Return (x, y) of the center of cell containing provided text 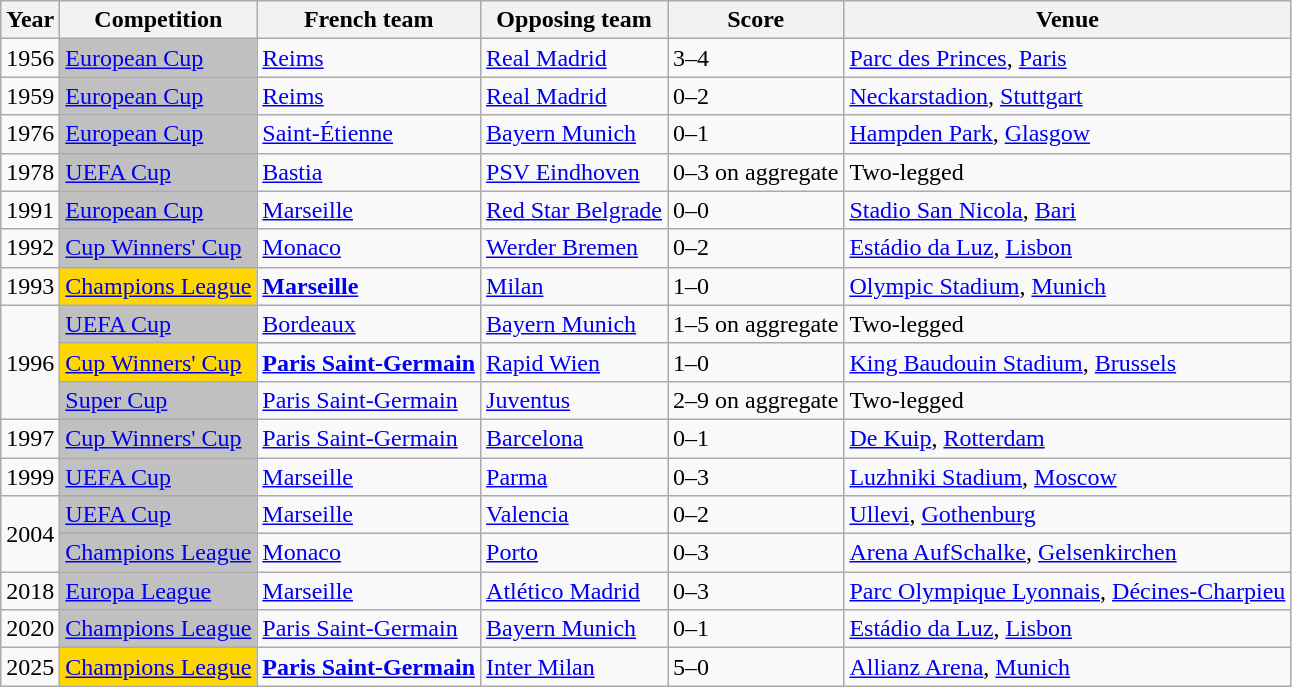
Rapid Wien (574, 362)
Porto (574, 553)
Score (756, 20)
Valencia (574, 515)
Bordeaux (369, 324)
Inter Milan (574, 667)
1993 (30, 286)
3–4 (756, 58)
1997 (30, 438)
0–0 (756, 210)
1996 (30, 362)
2025 (30, 667)
0–3 on aggregate (756, 172)
Ullevi, Gothenburg (1068, 515)
Saint-Étienne (369, 134)
Arena AufSchalke, Gelsenkirchen (1068, 553)
Bastia (369, 172)
French team (369, 20)
Luzhniki Stadium, Moscow (1068, 477)
Parc Olympique Lyonnais, Décines-Charpieu (1068, 591)
2004 (30, 534)
King Baudouin Stadium, Brussels (1068, 362)
Red Star Belgrade (574, 210)
Barcelona (574, 438)
Werder Bremen (574, 248)
2018 (30, 591)
2–9 on aggregate (756, 400)
1976 (30, 134)
1992 (30, 248)
Neckarstadion, Stuttgart (1068, 96)
1959 (30, 96)
Parc des Princes, Paris (1068, 58)
Venue (1068, 20)
Parma (574, 477)
De Kuip, Rotterdam (1068, 438)
1991 (30, 210)
5–0 (756, 667)
Juventus (574, 400)
Atlético Madrid (574, 591)
1–5 on aggregate (756, 324)
Allianz Arena, Munich (1068, 667)
Milan (574, 286)
1956 (30, 58)
Olympic Stadium, Munich (1068, 286)
Super Cup (158, 400)
Year (30, 20)
2020 (30, 629)
1999 (30, 477)
Europa League (158, 591)
1978 (30, 172)
PSV Eindhoven (574, 172)
Hampden Park, Glasgow (1068, 134)
Opposing team (574, 20)
Competition (158, 20)
Stadio San Nicola, Bari (1068, 210)
